Pinpoint the cell where the given text exists, returning its (X, Y) midpoint coordinate. 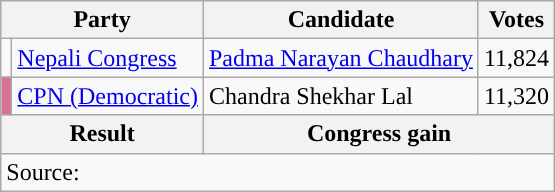
Candidate (340, 20)
Result (102, 134)
Congress gain (378, 134)
Padma Narayan Chaudhary (340, 58)
11,824 (516, 58)
Party (102, 20)
Votes (516, 20)
Chandra Shekhar Lal (340, 96)
CPN (Democratic) (108, 96)
Nepali Congress (108, 58)
11,320 (516, 96)
Source: (278, 172)
